Provide the [X, Y] coordinate of the cell's center where the given text is located.  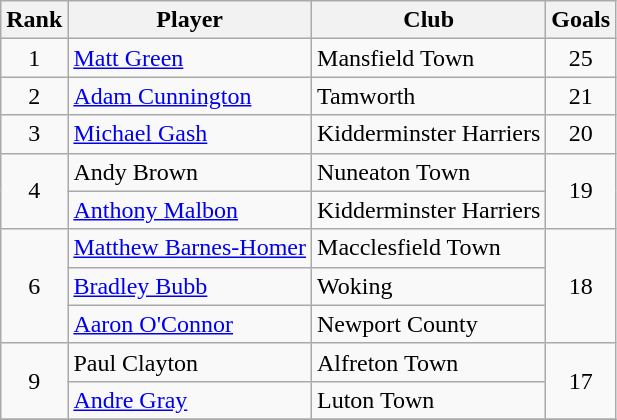
6 [34, 286]
Aaron O'Connor [190, 324]
Andre Gray [190, 400]
17 [581, 381]
Matthew Barnes-Homer [190, 248]
Nuneaton Town [429, 172]
Bradley Bubb [190, 286]
Alfreton Town [429, 362]
20 [581, 134]
18 [581, 286]
Michael Gash [190, 134]
Anthony Malbon [190, 210]
Macclesfield Town [429, 248]
9 [34, 381]
Mansfield Town [429, 58]
Club [429, 20]
Tamworth [429, 96]
Andy Brown [190, 172]
Paul Clayton [190, 362]
Newport County [429, 324]
2 [34, 96]
Player [190, 20]
Rank [34, 20]
3 [34, 134]
Luton Town [429, 400]
19 [581, 191]
25 [581, 58]
Matt Green [190, 58]
1 [34, 58]
Adam Cunnington [190, 96]
4 [34, 191]
21 [581, 96]
Woking [429, 286]
Goals [581, 20]
